Return (x, y) of the center of cell containing provided text 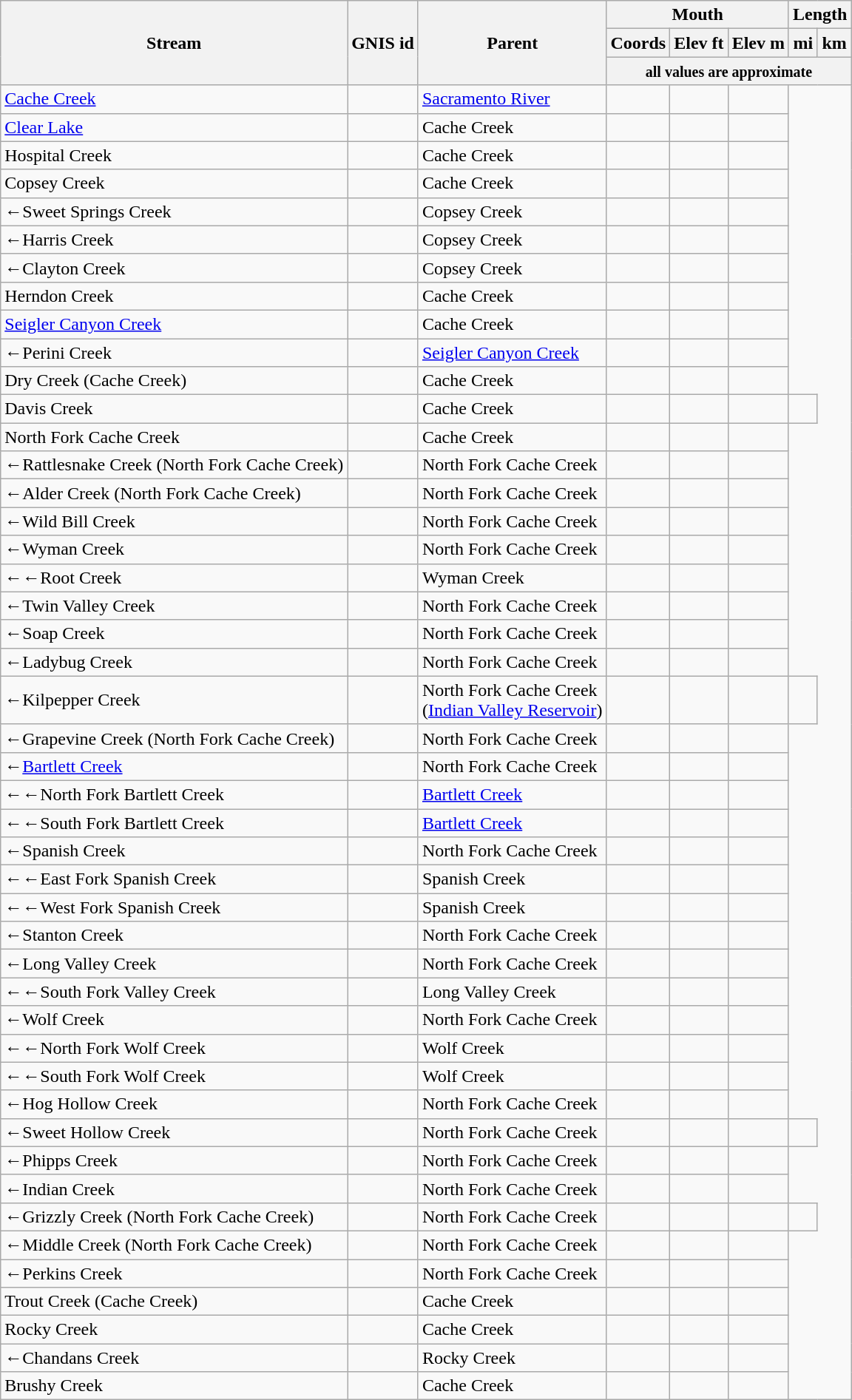
←Wyman Creek (175, 549)
Coords (638, 43)
←Kilpepper Creek (175, 700)
←Harris Creek (175, 240)
←←North Fork Wolf Creek (175, 1048)
mi (803, 43)
Length (819, 15)
←Spanish Creek (175, 851)
←Long Valley Creek (175, 964)
Mouth (697, 15)
←←Root Creek (175, 578)
←←South Fork Bartlett Creek (175, 823)
←Rattlesnake Creek (North Fork Cache Creek) (175, 465)
Long Valley Creek (512, 992)
Davis Creek (175, 409)
←Twin Valley Creek (175, 606)
Clear Lake (175, 127)
←Hog Hollow Creek (175, 1104)
←Alder Creek (North Fork Cache Creek) (175, 493)
Dry Creek (Cache Creek) (175, 381)
←Bartlett Creek (175, 766)
←←West Fork Spanish Creek (175, 907)
Hospital Creek (175, 155)
←←South Fork Wolf Creek (175, 1076)
all values are approximate (729, 71)
Herndon Creek (175, 296)
←←East Fork Spanish Creek (175, 879)
North Fork Cache Creek (Indian Valley Reservoir) (512, 700)
←Ladybug Creek (175, 662)
←Sweet Hollow Creek (175, 1132)
←Chandans Creek (175, 1358)
Brushy Creek (175, 1386)
←Wolf Creek (175, 1020)
←Perkins Creek (175, 1273)
←Perini Creek (175, 353)
←Middle Creek (North Fork Cache Creek) (175, 1245)
←←North Fork Bartlett Creek (175, 794)
←Grapevine Creek (North Fork Cache Creek) (175, 738)
Trout Creek (Cache Creek) (175, 1302)
←←South Fork Valley Creek (175, 992)
Stream (175, 43)
←Wild Bill Creek (175, 521)
←Stanton Creek (175, 936)
Parent (512, 43)
←Indian Creek (175, 1188)
←Grizzly Creek (North Fork Cache Creek) (175, 1217)
Elev ft (699, 43)
Sacramento River (512, 99)
km (834, 43)
←Clayton Creek (175, 268)
←Soap Creek (175, 634)
←Sweet Springs Creek (175, 212)
←Phipps Creek (175, 1160)
GNIS id (383, 43)
Elev m (758, 43)
Wyman Creek (512, 578)
